Extract the (X, Y) coordinate from the center of the cell holding the provided text.  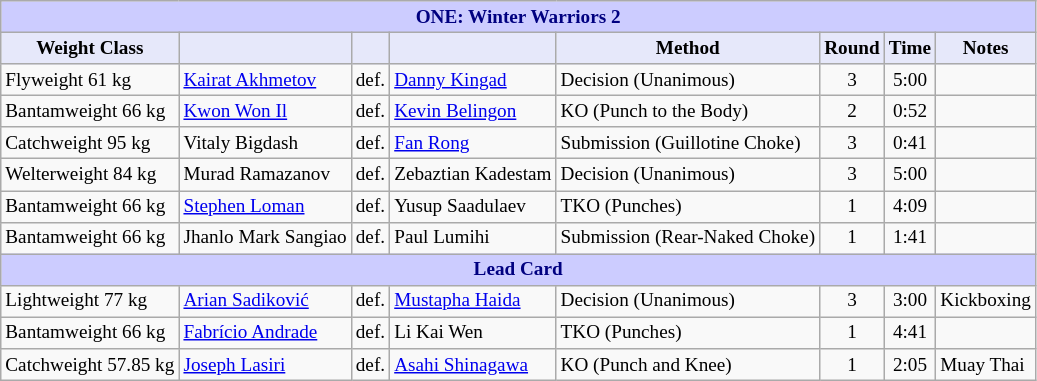
2:05 (910, 365)
Kevin Belingon (473, 111)
Arian Sadiković (265, 301)
Lead Card (518, 270)
Flyweight 61 kg (90, 80)
Fan Rong (473, 143)
4:41 (910, 333)
Weight Class (90, 48)
Catchweight 95 kg (90, 143)
ONE: Winter Warriors 2 (518, 17)
Lightweight 77 kg (90, 301)
Time (910, 48)
Notes (986, 48)
Round (852, 48)
1:41 (910, 238)
Submission (Rear-Naked Choke) (688, 238)
Li Kai Wen (473, 333)
Fabrício Andrade (265, 333)
Mustapha Haida (473, 301)
Paul Lumihi (473, 238)
0:41 (910, 143)
Kwon Won Il (265, 111)
Jhanlo Mark Sangiao (265, 238)
Zebaztian Kadestam (473, 175)
KO (Punch and Knee) (688, 365)
Kairat Akhmetov (265, 80)
Vitaly Bigdash (265, 143)
Asahi Shinagawa (473, 365)
Catchweight 57.85 kg (90, 365)
Stephen Loman (265, 206)
2 (852, 111)
Welterweight 84 kg (90, 175)
Murad Ramazanov (265, 175)
Joseph Lasiri (265, 365)
0:52 (910, 111)
Submission (Guillotine Choke) (688, 143)
4:09 (910, 206)
Muay Thai (986, 365)
Kickboxing (986, 301)
Yusup Saadulaev (473, 206)
Method (688, 48)
3:00 (910, 301)
Danny Kingad (473, 80)
KO (Punch to the Body) (688, 111)
